Return [X, Y] of the center of cell containing provided text 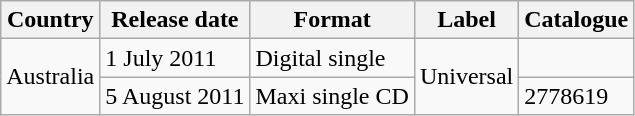
2778619 [576, 96]
1 July 2011 [175, 58]
Digital single [332, 58]
Maxi single CD [332, 96]
Format [332, 20]
5 August 2011 [175, 96]
Universal [466, 77]
Catalogue [576, 20]
Release date [175, 20]
Label [466, 20]
Country [50, 20]
Australia [50, 77]
